Output the (x, y) coordinate of the center of the cell containing the given text.  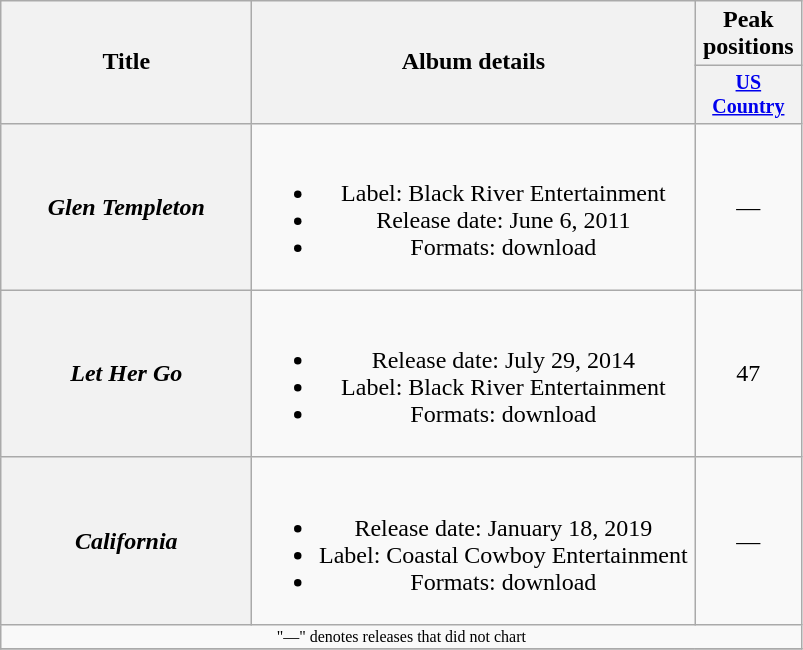
Album details (474, 62)
Release date: January 18, 2019Label: Coastal Cowboy EntertainmentFormats: download (474, 540)
47 (748, 374)
Label: Black River EntertainmentRelease date: June 6, 2011Formats: download (474, 206)
Glen Templeton (126, 206)
Let Her Go (126, 374)
US Country (748, 94)
Peak positions (748, 34)
"—" denotes releases that did not chart (402, 636)
Release date: July 29, 2014Label: Black River EntertainmentFormats: download (474, 374)
California (126, 540)
Title (126, 62)
